Pinpoint the cell where the given text exists, returning its [X, Y] midpoint coordinate. 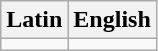
English [112, 20]
Latin [34, 20]
